From the cell containing the given text, extract its center point as (x, y) coordinate. 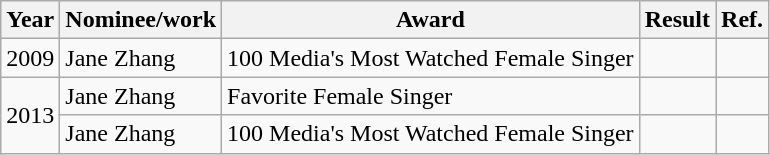
Year (30, 20)
Ref. (742, 20)
2009 (30, 58)
Result (677, 20)
Nominee/work (141, 20)
2013 (30, 115)
Favorite Female Singer (431, 96)
Award (431, 20)
